Detect which cell encompasses the target text, then output its [X, Y] center coordinate. 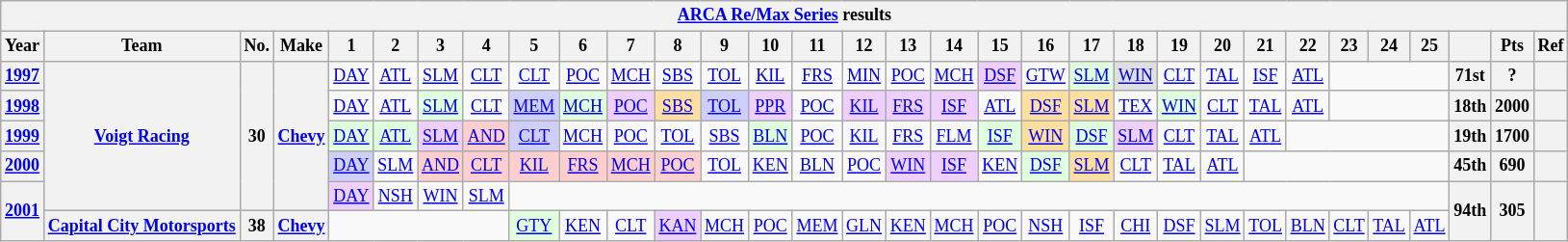
305 [1513, 211]
TEX [1136, 106]
18th [1471, 106]
18 [1136, 46]
38 [256, 226]
CHI [1136, 226]
FLM [954, 135]
45th [1471, 166]
Team [141, 46]
2 [396, 46]
Pts [1513, 46]
11 [817, 46]
No. [256, 46]
Capital City Motorsports [141, 226]
Ref [1551, 46]
690 [1513, 166]
9 [725, 46]
1998 [23, 106]
5 [534, 46]
10 [770, 46]
GLN [864, 226]
7 [630, 46]
Year [23, 46]
20 [1222, 46]
1997 [23, 75]
KAN [678, 226]
2001 [23, 211]
17 [1092, 46]
ARCA Re/Max Series results [784, 15]
22 [1307, 46]
GTW [1046, 75]
13 [908, 46]
15 [1000, 46]
19th [1471, 135]
1 [351, 46]
PPR [770, 106]
19 [1180, 46]
14 [954, 46]
6 [583, 46]
8 [678, 46]
23 [1350, 46]
24 [1389, 46]
3 [441, 46]
Voigt Racing [141, 136]
4 [486, 46]
GTY [534, 226]
MIN [864, 75]
12 [864, 46]
25 [1429, 46]
1999 [23, 135]
16 [1046, 46]
21 [1265, 46]
94th [1471, 211]
? [1513, 75]
1700 [1513, 135]
71st [1471, 75]
Make [301, 46]
30 [256, 136]
